Search for the cell housing the specified text and yield its [x, y] center coordinate. 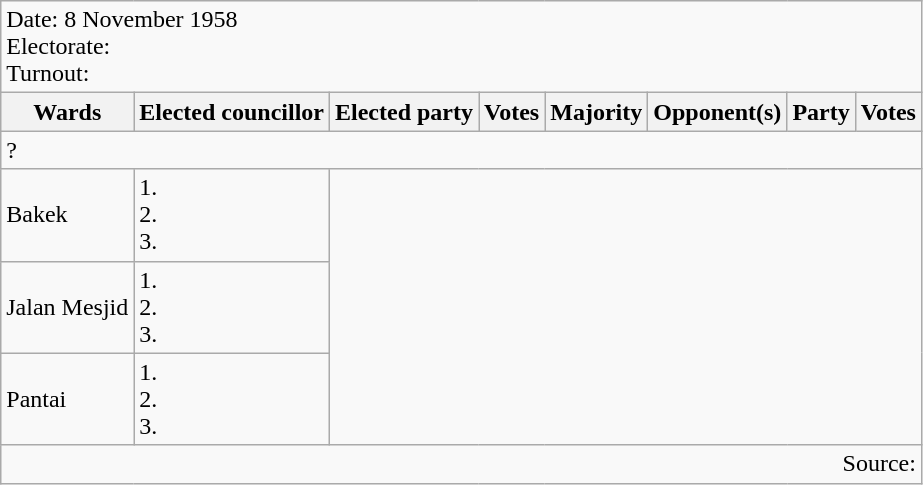
Elected party [404, 112]
Pantai [68, 399]
Wards [68, 112]
Jalan Mesjid [68, 307]
Party [821, 112]
Date: 8 November 1958Electorate: Turnout: [462, 47]
Bakek [68, 215]
Source: [462, 464]
? [462, 150]
Elected councillor [232, 112]
Opponent(s) [718, 112]
Majority [596, 112]
